Output the (X, Y) coordinate of the center of the cell containing the given text.  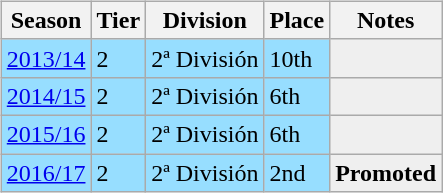
Season (46, 20)
Tier (118, 20)
2nd (297, 173)
Notes (386, 20)
10th (297, 58)
2013/14 (46, 58)
2015/16 (46, 134)
Place (297, 20)
Division (205, 20)
Promoted (386, 173)
2016/17 (46, 173)
2014/15 (46, 96)
